Return the [X, Y] coordinate for the center point of the cell that contains the specified text.  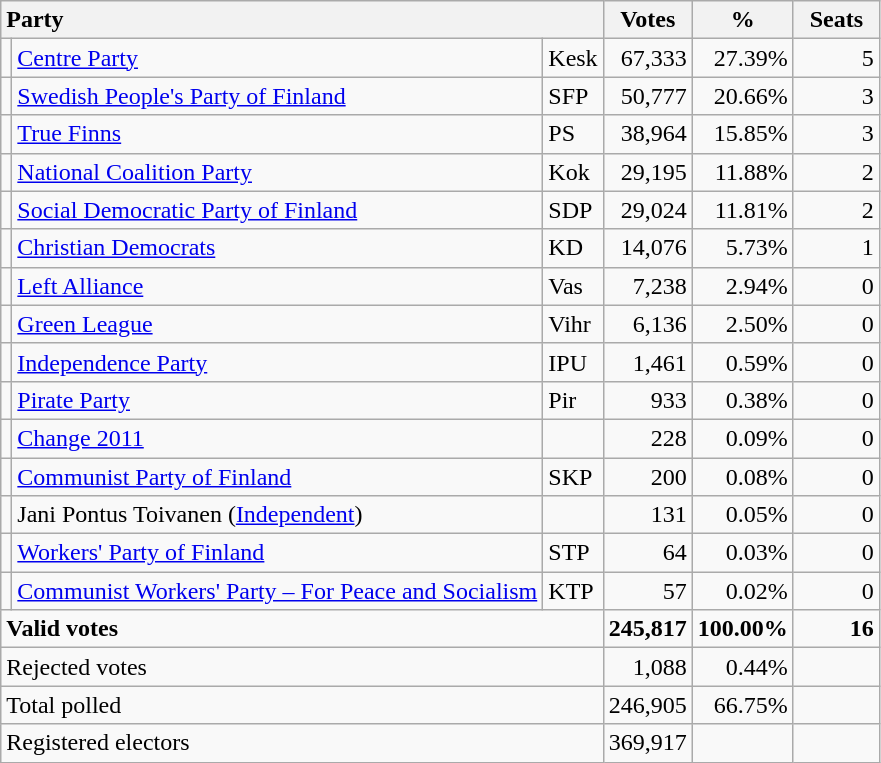
246,905 [648, 705]
369,917 [648, 743]
Workers' Party of Finland [278, 553]
2.50% [742, 324]
Christian Democrats [278, 248]
0.59% [742, 362]
11.88% [742, 172]
Total polled [302, 705]
0.05% [742, 515]
Votes [648, 20]
Kesk [573, 58]
Left Alliance [278, 286]
Change 2011 [278, 438]
Pirate Party [278, 400]
Green League [278, 324]
Communist Workers' Party – For Peace and Socialism [278, 591]
67,333 [648, 58]
14,076 [648, 248]
% [742, 20]
1,461 [648, 362]
100.00% [742, 629]
20.66% [742, 96]
29,024 [648, 210]
50,777 [648, 96]
200 [648, 477]
0.03% [742, 553]
64 [648, 553]
National Coalition Party [278, 172]
STP [573, 553]
Vas [573, 286]
15.85% [742, 134]
PS [573, 134]
Party [302, 20]
SDP [573, 210]
0.08% [742, 477]
0.09% [742, 438]
SKP [573, 477]
228 [648, 438]
245,817 [648, 629]
57 [648, 591]
KTP [573, 591]
66.75% [742, 705]
1 [836, 248]
0.02% [742, 591]
Valid votes [302, 629]
0.38% [742, 400]
Communist Party of Finland [278, 477]
Seats [836, 20]
7,238 [648, 286]
Pir [573, 400]
Rejected votes [302, 667]
131 [648, 515]
0.44% [742, 667]
True Finns [278, 134]
SFP [573, 96]
2.94% [742, 286]
29,195 [648, 172]
Social Democratic Party of Finland [278, 210]
11.81% [742, 210]
Vihr [573, 324]
Swedish People's Party of Finland [278, 96]
IPU [573, 362]
16 [836, 629]
933 [648, 400]
38,964 [648, 134]
Jani Pontus Toivanen (Independent) [278, 515]
5.73% [742, 248]
1,088 [648, 667]
6,136 [648, 324]
Kok [573, 172]
5 [836, 58]
27.39% [742, 58]
KD [573, 248]
Centre Party [278, 58]
Registered electors [302, 743]
Independence Party [278, 362]
